Provide the (x, y) coordinate of the cell's center where the given text is located.  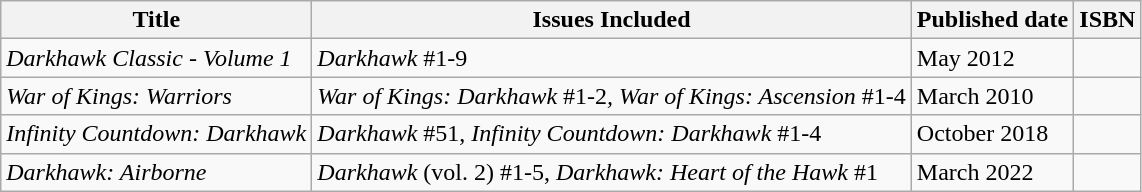
Infinity Countdown: Darkhawk (156, 134)
Darkhawk (vol. 2) #1-5, Darkhawk: Heart of the Hawk #1 (612, 172)
Darkhawk #1-9 (612, 58)
March 2010 (992, 96)
ISBN (1108, 20)
May 2012 (992, 58)
Title (156, 20)
Darkhawk #51, Infinity Countdown: Darkhawk #1-4 (612, 134)
March 2022 (992, 172)
War of Kings: Warriors (156, 96)
October 2018 (992, 134)
Darkhawk Classic - Volume 1 (156, 58)
Darkhawk: Airborne (156, 172)
Issues Included (612, 20)
War of Kings: Darkhawk #1-2, War of Kings: Ascension #1-4 (612, 96)
Published date (992, 20)
